Return [x, y] of the center of cell containing provided text 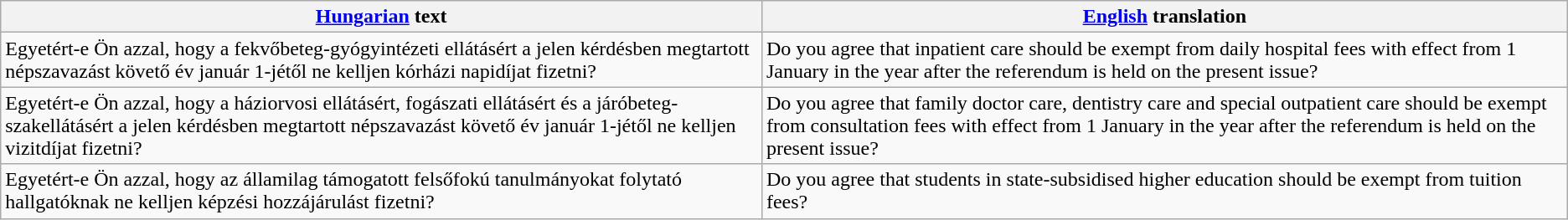
Hungarian text [382, 17]
English translation [1164, 17]
Egyetért-e Ön azzal, hogy az államilag támogatott felsőfokú tanulmányokat folytató hallgatóknak ne kelljen képzési hozzájárulást fizetni? [382, 191]
Do you agree that students in state-subsidised higher education should be exempt from tuition fees? [1164, 191]
